Extract the (X, Y) coordinate from the center of the cell holding the provided text.  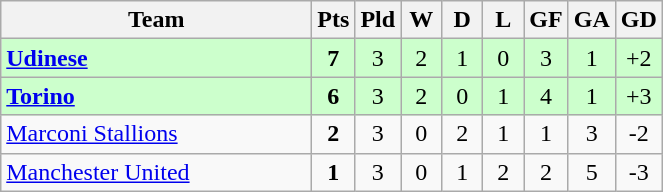
Udinese (156, 58)
-3 (638, 172)
W (422, 20)
Manchester United (156, 172)
+2 (638, 58)
Pld (378, 20)
GA (592, 20)
Torino (156, 96)
+3 (638, 96)
-2 (638, 134)
6 (334, 96)
GD (638, 20)
D (462, 20)
GF (546, 20)
Team (156, 20)
5 (592, 172)
7 (334, 58)
4 (546, 96)
Marconi Stallions (156, 134)
Pts (334, 20)
L (504, 20)
